From the cell containing the given text, extract its center point as [X, Y] coordinate. 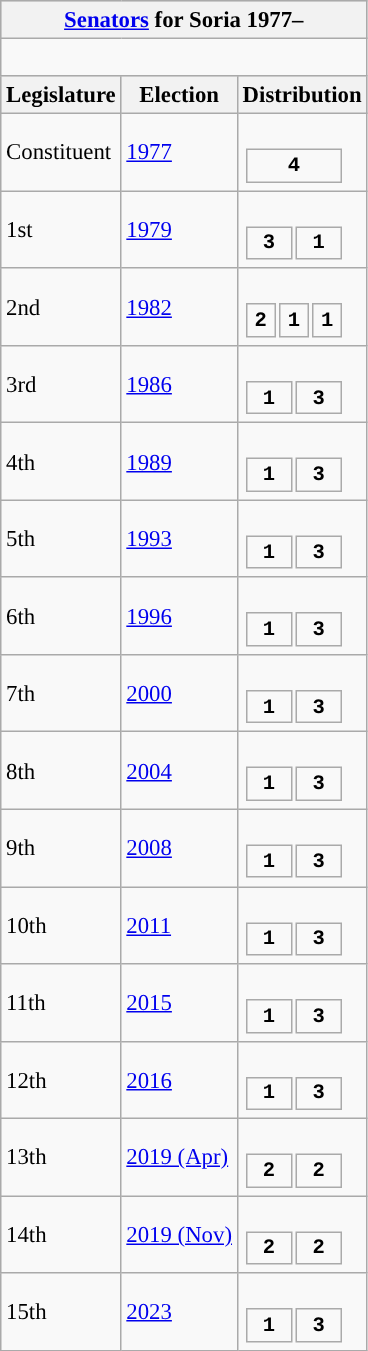
Senators for Soria 1977– [184, 20]
1977 [179, 152]
1989 [179, 462]
2004 [179, 770]
11th [61, 1002]
2nd [61, 306]
1986 [179, 384]
2000 [179, 694]
Election [179, 95]
1996 [179, 616]
13th [61, 1158]
15th [61, 1312]
1st [61, 230]
12th [61, 1080]
2023 [179, 1312]
Distribution [302, 95]
1979 [179, 230]
1993 [179, 538]
6th [61, 616]
1982 [179, 306]
7th [61, 694]
Constituent [61, 152]
3 1 [302, 230]
2011 [179, 926]
2019 (Nov) [179, 1234]
4th [61, 462]
10th [61, 926]
2016 [179, 1080]
5th [61, 538]
2019 (Apr) [179, 1158]
8th [61, 770]
2008 [179, 848]
3rd [61, 384]
9th [61, 848]
2015 [179, 1002]
14th [61, 1234]
2 1 1 [302, 306]
Legislature [61, 95]
